Search for the cell housing the specified text and yield its [x, y] center coordinate. 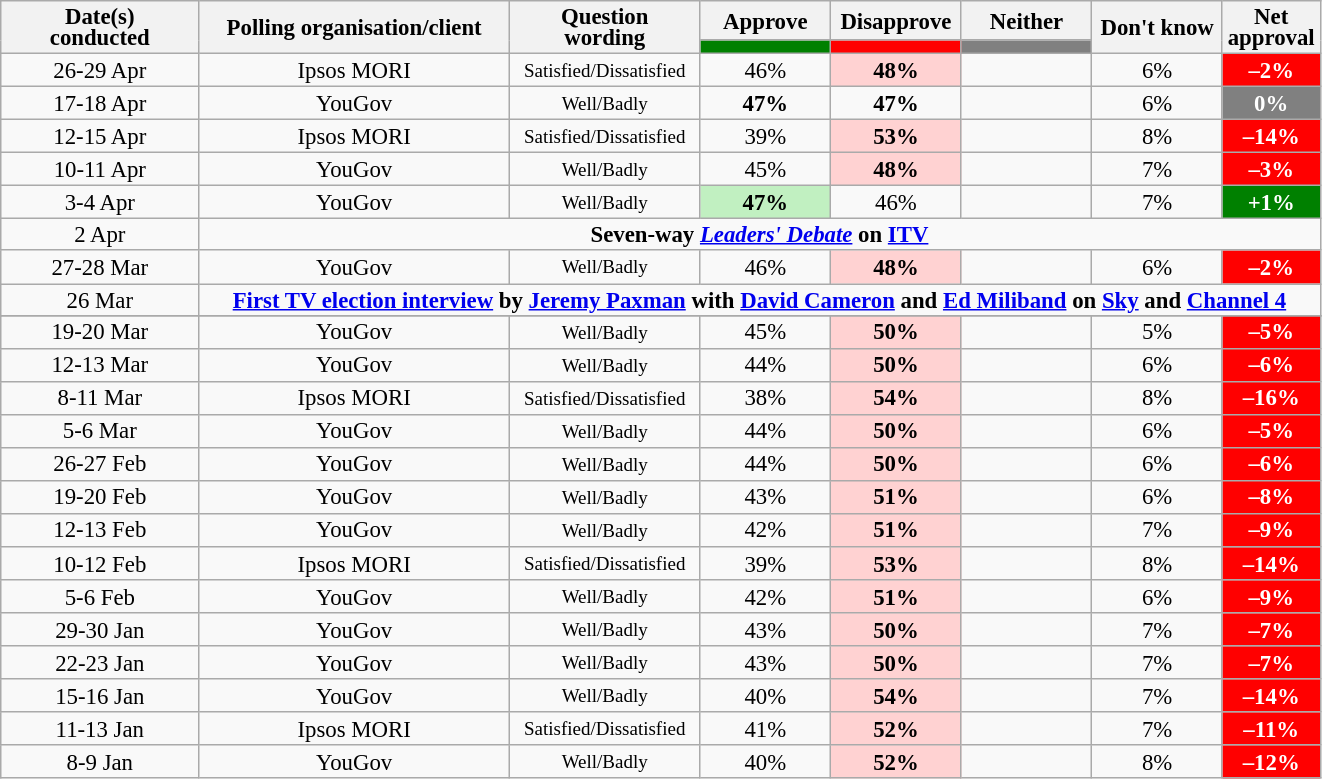
–3% [1271, 170]
8-11 Mar [100, 398]
+1% [1271, 202]
Polling organisation/client [354, 28]
17-18 Apr [100, 104]
8-9 Jan [100, 762]
10-12 Feb [100, 564]
Questionwording [604, 28]
12-15 Apr [100, 136]
10-11 Apr [100, 170]
26-29 Apr [100, 70]
29-30 Jan [100, 630]
Net approval [1271, 28]
19-20 Mar [100, 332]
26 Mar [100, 300]
Approve [766, 20]
5-6 Feb [100, 596]
38% [766, 398]
Disapprove [896, 20]
–8% [1271, 498]
–16% [1271, 398]
15-16 Jan [100, 696]
Don't know [1158, 28]
27-28 Mar [100, 268]
26-27 Feb [100, 464]
Neither [1026, 20]
12-13 Mar [100, 364]
5% [1158, 332]
22-23 Jan [100, 662]
2 Apr [100, 235]
3-4 Apr [100, 202]
19-20 Feb [100, 498]
0% [1271, 104]
First TV election interview by Jeremy Paxman with David Cameron and Ed Miliband on Sky and Channel 4 [760, 300]
41% [766, 728]
–12% [1271, 762]
11-13 Jan [100, 728]
–11% [1271, 728]
Date(s)conducted [100, 28]
Seven-way Leaders' Debate on ITV [760, 235]
5-6 Mar [100, 432]
12-13 Feb [100, 530]
